Search for the cell housing the specified text and yield its (x, y) center coordinate. 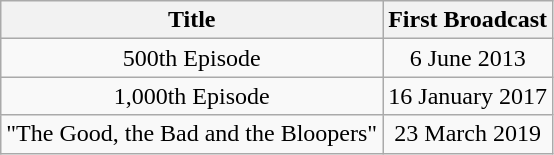
"The Good, the Bad and the Bloopers" (192, 134)
First Broadcast (468, 20)
23 March 2019 (468, 134)
Title (192, 20)
500th Episode (192, 58)
16 January 2017 (468, 96)
1,000th Episode (192, 96)
6 June 2013 (468, 58)
